Provide the [x, y] coordinate of the cell's center where the given text is located.  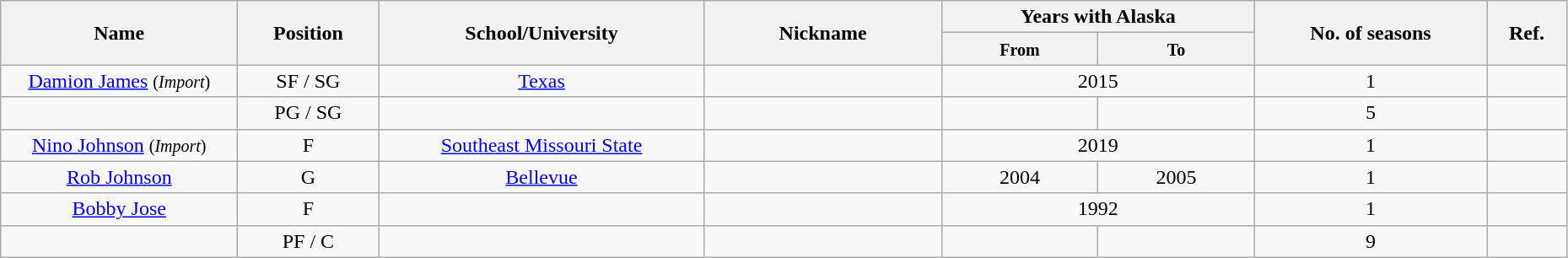
To [1177, 49]
Name [120, 33]
Texas [542, 81]
Southeast Missouri State [542, 145]
1992 [1098, 209]
PG / SG [309, 113]
Years with Alaska [1098, 17]
Nino Johnson (Import) [120, 145]
Ref. [1527, 33]
School/University [542, 33]
SF / SG [309, 81]
No. of seasons [1370, 33]
Bellevue [542, 177]
Damion James (Import) [120, 81]
G [309, 177]
2015 [1098, 81]
Nickname [823, 33]
Rob Johnson [120, 177]
PF / C [309, 241]
2005 [1177, 177]
5 [1370, 113]
Bobby Jose [120, 209]
Position [309, 33]
From [1020, 49]
2004 [1020, 177]
2019 [1098, 145]
9 [1370, 241]
